Return (X, Y) of the center of cell containing provided text 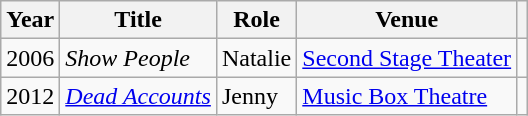
Venue (407, 20)
Title (138, 20)
Jenny (256, 96)
Year (30, 20)
Second Stage Theater (407, 58)
Role (256, 20)
2006 (30, 58)
Music Box Theatre (407, 96)
Dead Accounts (138, 96)
Show People (138, 58)
2012 (30, 96)
Natalie (256, 58)
